Provide the [X, Y] coordinate of the cell's center where the given text is located.  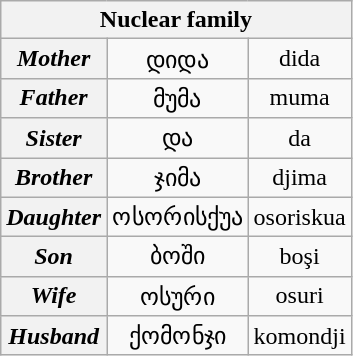
მუმა [177, 98]
Brother [54, 178]
Daughter [54, 217]
boşi [300, 257]
Mother [54, 59]
osuri [300, 296]
da [300, 138]
komondji [300, 336]
Father [54, 98]
Son [54, 257]
ქომონჯი [177, 336]
Sister [54, 138]
ჯიმა [177, 178]
muma [300, 98]
djima [300, 178]
Wife [54, 296]
Husband [54, 336]
Nuclear family [176, 20]
და [177, 138]
ოსორისქუა [177, 217]
osoriskua [300, 217]
დიდა [177, 59]
ბოში [177, 257]
ოსური [177, 296]
dida [300, 59]
